Capture the cell that displays the provided text and extract its (X, Y) central coordinate. 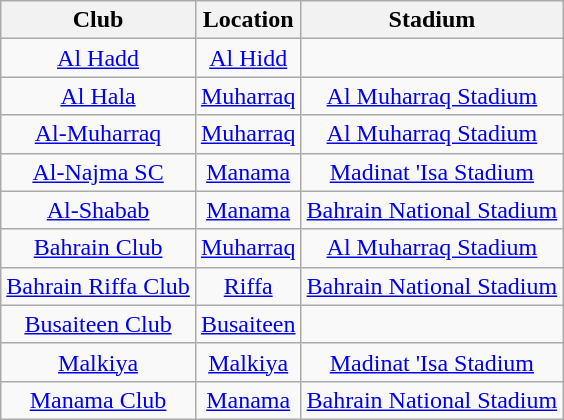
Club (98, 20)
Al Hala (98, 96)
Al-Najma SC (98, 172)
Al Hidd (248, 58)
Al-Muharraq (98, 134)
Busaiteen Club (98, 324)
Al-Shabab (98, 210)
Riffa (248, 286)
Stadium (432, 20)
Al Hadd (98, 58)
Busaiteen (248, 324)
Bahrain Riffa Club (98, 286)
Location (248, 20)
Bahrain Club (98, 248)
Manama Club (98, 400)
